Detect which cell encompasses the target text, then output its [x, y] center coordinate. 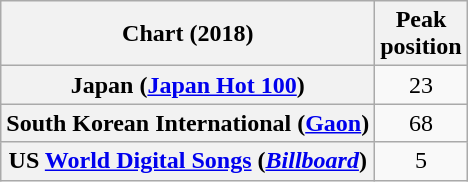
23 [421, 85]
Peak position [421, 34]
Japan (Japan Hot 100) [188, 85]
South Korean International (Gaon) [188, 123]
68 [421, 123]
5 [421, 161]
US World Digital Songs (Billboard) [188, 161]
Chart (2018) [188, 34]
